Locate the cell with the specified text and output its [x, y] center coordinate. 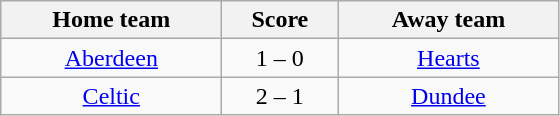
Dundee [448, 96]
Score [280, 20]
Celtic [112, 96]
Aberdeen [112, 58]
Hearts [448, 58]
Home team [112, 20]
1 – 0 [280, 58]
2 – 1 [280, 96]
Away team [448, 20]
